Output the (X, Y) coordinate of the center of the cell containing the given text.  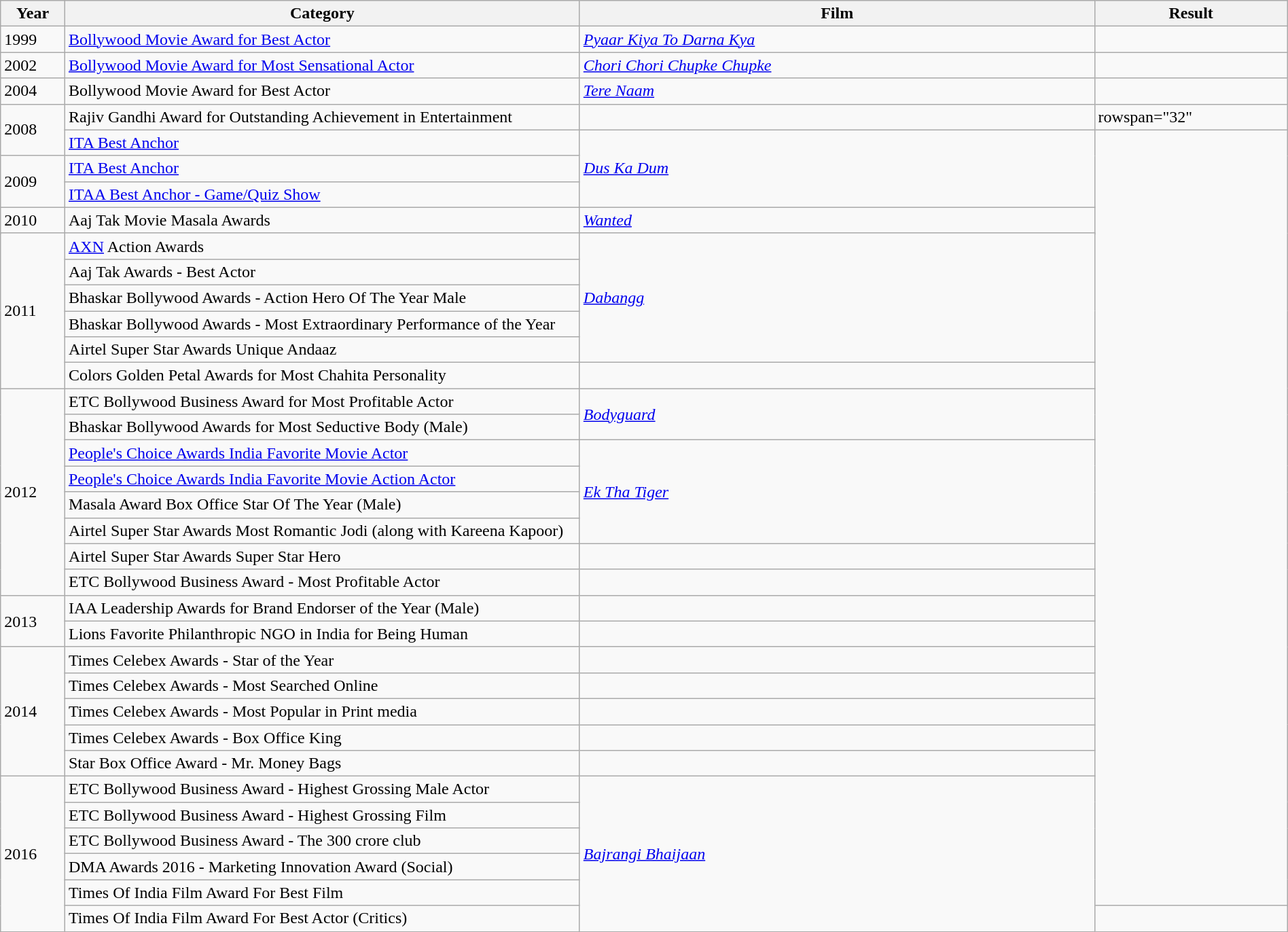
Star Box Office Award - Mr. Money Bags (322, 764)
Tere Naam (837, 91)
2009 (33, 181)
Dabangg (837, 298)
Result (1191, 14)
Airtel Super Star Awards Unique Andaaz (322, 350)
2012 (33, 492)
ETC Bollywood Business Award - Highest Grossing Film (322, 815)
Bhaskar Bollywood Awards - Action Hero Of The Year Male (322, 298)
Bollywood Movie Award for Most Sensational Actor (322, 65)
2002 (33, 65)
Bodyguard (837, 414)
Times Celebex Awards - Box Office King (322, 737)
2011 (33, 310)
AXN Action Awards (322, 246)
Times Celebex Awards - Star of the Year (322, 660)
DMA Awards 2016 - Marketing Innovation Award (Social) (322, 867)
2016 (33, 854)
People's Choice Awards India Favorite Movie Actor (322, 453)
Chori Chori Chupke Chupke (837, 65)
2013 (33, 621)
Times Celebex Awards - Most Searched Online (322, 685)
Category (322, 14)
ITAA Best Anchor - Game/Quiz Show (322, 194)
IAA Leadership Awards for Brand Endorser of the Year (Male) (322, 608)
ETC Bollywood Business Award - Most Profitable Actor (322, 582)
Ek Tha Tiger (837, 492)
Times Of India Film Award For Best Actor (Critics) (322, 918)
Bhaskar Bollywood Awards - Most Extraordinary Performance of the Year (322, 324)
rowspan="32" (1191, 117)
Bhaskar Bollywood Awards for Most Seductive Body (Male) (322, 427)
People's Choice Awards India Favorite Movie Action Actor (322, 479)
Dus Ka Dum (837, 168)
Rajiv Gandhi Award for Outstanding Achievement in Entertainment (322, 117)
Bajrangi Bhaijaan (837, 854)
Times Of India Film Award For Best Film (322, 893)
2008 (33, 130)
ETC Bollywood Business Award for Most Profitable Actor (322, 401)
ETC Bollywood Business Award - The 300 crore club (322, 841)
2010 (33, 220)
Times Celebex Awards - Most Popular in Print media (322, 711)
Pyaar Kiya To Darna Kya (837, 39)
Aaj Tak Awards - Best Actor (322, 272)
2014 (33, 711)
Airtel Super Star Awards Super Star Hero (322, 556)
ETC Bollywood Business Award - Highest Grossing Male Actor (322, 789)
Lions Favorite Philanthropic NGO in India for Being Human (322, 634)
Aaj Tak Movie Masala Awards (322, 220)
Year (33, 14)
Airtel Super Star Awards Most Romantic Jodi (along with Kareena Kapoor) (322, 531)
Wanted (837, 220)
1999 (33, 39)
Film (837, 14)
Masala Award Box Office Star Of The Year (Male) (322, 505)
2004 (33, 91)
Colors Golden Petal Awards for Most Chahita Personality (322, 376)
